Extract the (X, Y) coordinate from the center of the cell holding the provided text.  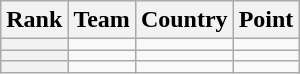
Country (184, 20)
Team (102, 20)
Point (266, 20)
Rank (34, 20)
